Scan for the cell matching the given text and deliver its [X, Y] coordinate at center. 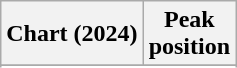
Peakposition [189, 34]
Chart (2024) [72, 34]
